Detect which cell encompasses the target text, then output its (X, Y) center coordinate. 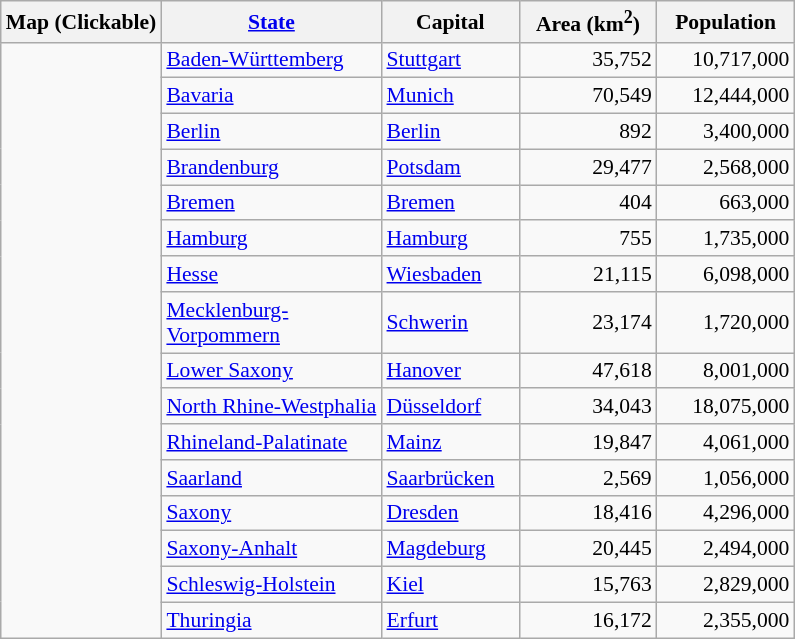
Schleswig-Holstein (271, 585)
State (271, 22)
Erfurt (450, 620)
29,477 (588, 167)
12,444,000 (726, 96)
1,056,000 (726, 478)
Thuringia (271, 620)
Hesse (271, 274)
2,494,000 (726, 549)
2,355,000 (726, 620)
20,445 (588, 549)
Magdeburg (450, 549)
34,043 (588, 407)
Munich (450, 96)
2,568,000 (726, 167)
4,061,000 (726, 442)
404 (588, 203)
Dresden (450, 513)
16,172 (588, 620)
Saarland (271, 478)
23,174 (588, 322)
Map (Clickable) (82, 22)
21,115 (588, 274)
Saarbrücken (450, 478)
Brandenburg (271, 167)
Schwerin (450, 322)
6,098,000 (726, 274)
1,735,000 (726, 239)
Düsseldorf (450, 407)
Saxony (271, 513)
Mainz (450, 442)
Bavaria (271, 96)
Baden-Württemberg (271, 60)
35,752 (588, 60)
Stuttgart (450, 60)
Area (km2) (588, 22)
Saxony-Anhalt (271, 549)
Mecklenburg-Vorpommern (271, 322)
Capital (450, 22)
Hanover (450, 371)
Lower Saxony (271, 371)
19,847 (588, 442)
Wiesbaden (450, 274)
1,720,000 (726, 322)
18,075,000 (726, 407)
Rhineland-Palatinate (271, 442)
15,763 (588, 585)
70,549 (588, 96)
18,416 (588, 513)
North Rhine-Westphalia (271, 407)
755 (588, 239)
8,001,000 (726, 371)
Population (726, 22)
3,400,000 (726, 132)
47,618 (588, 371)
10,717,000 (726, 60)
4,296,000 (726, 513)
Kiel (450, 585)
892 (588, 132)
663,000 (726, 203)
2,829,000 (726, 585)
2,569 (588, 478)
Potsdam (450, 167)
